Provide the [x, y] coordinate of the cell's center where the given text is located.  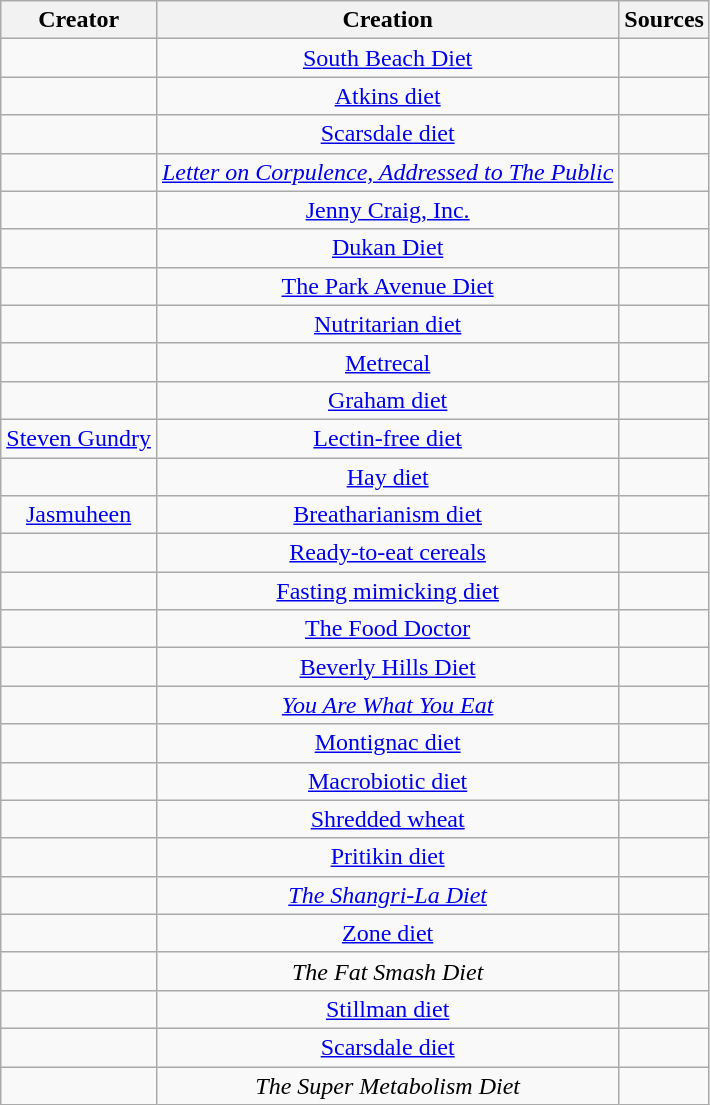
The Super Metabolism Diet [387, 1085]
Jasmuheen [79, 515]
The Shangri-La Diet [387, 895]
South Beach Diet [387, 58]
Fasting mimicking diet [387, 591]
The Fat Smash Diet [387, 971]
Graham diet [387, 400]
Zone diet [387, 933]
Lectin-free diet [387, 438]
Hay diet [387, 477]
Macrobiotic diet [387, 781]
Montignac diet [387, 743]
Jenny Craig, Inc. [387, 210]
Breatharianism diet [387, 515]
Letter on Corpulence, Addressed to The Public [387, 172]
Pritikin diet [387, 857]
The Park Avenue Diet [387, 286]
Beverly Hills Diet [387, 667]
Sources [664, 20]
Shredded wheat [387, 819]
Creation [387, 20]
Atkins diet [387, 96]
Creator [79, 20]
Ready-to-eat cereals [387, 553]
Metrecal [387, 362]
You Are What You Eat [387, 705]
Dukan Diet [387, 248]
The Food Doctor [387, 629]
Nutritarian diet [387, 324]
Steven Gundry [79, 438]
Stillman diet [387, 1009]
